Locate the cell with the specified text and output its [X, Y] center coordinate. 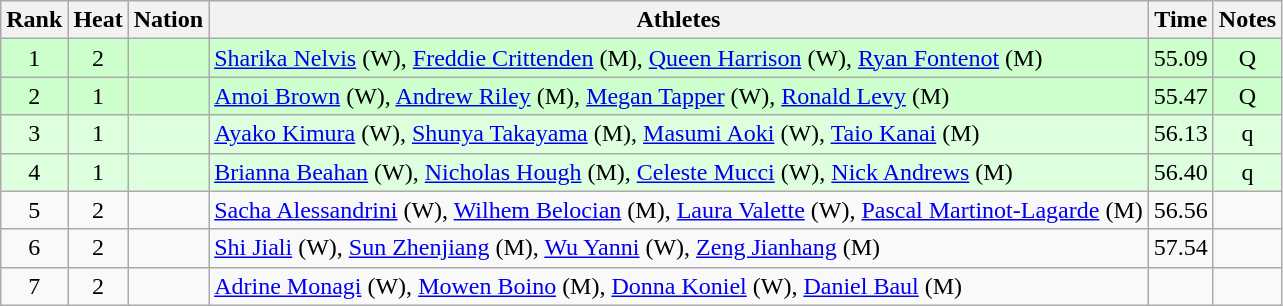
Rank [34, 20]
Sharika Nelvis (W), Freddie Crittenden (M), Queen Harrison (W), Ryan Fontenot (M) [679, 58]
Heat [98, 20]
Ayako Kimura (W), Shunya Takayama (M), Masumi Aoki (W), Taio Kanai (M) [679, 134]
55.09 [1180, 58]
7 [34, 286]
Brianna Beahan (W), Nicholas Hough (M), Celeste Mucci (W), Nick Andrews (M) [679, 172]
6 [34, 248]
Adrine Monagi (W), Mowen Boino (M), Donna Koniel (W), Daniel Baul (M) [679, 286]
4 [34, 172]
Athletes [679, 20]
5 [34, 210]
Shi Jiali (W), Sun Zhenjiang (M), Wu Yanni (W), Zeng Jianhang (M) [679, 248]
56.13 [1180, 134]
3 [34, 134]
57.54 [1180, 248]
55.47 [1180, 96]
Notes [1247, 20]
Time [1180, 20]
Sacha Alessandrini (W), Wilhem Belocian (M), Laura Valette (W), Pascal Martinot-Lagarde (M) [679, 210]
Nation [168, 20]
56.40 [1180, 172]
Amoi Brown (W), Andrew Riley (M), Megan Tapper (W), Ronald Levy (M) [679, 96]
56.56 [1180, 210]
